Pinpoint the cell where the given text exists, returning its (X, Y) midpoint coordinate. 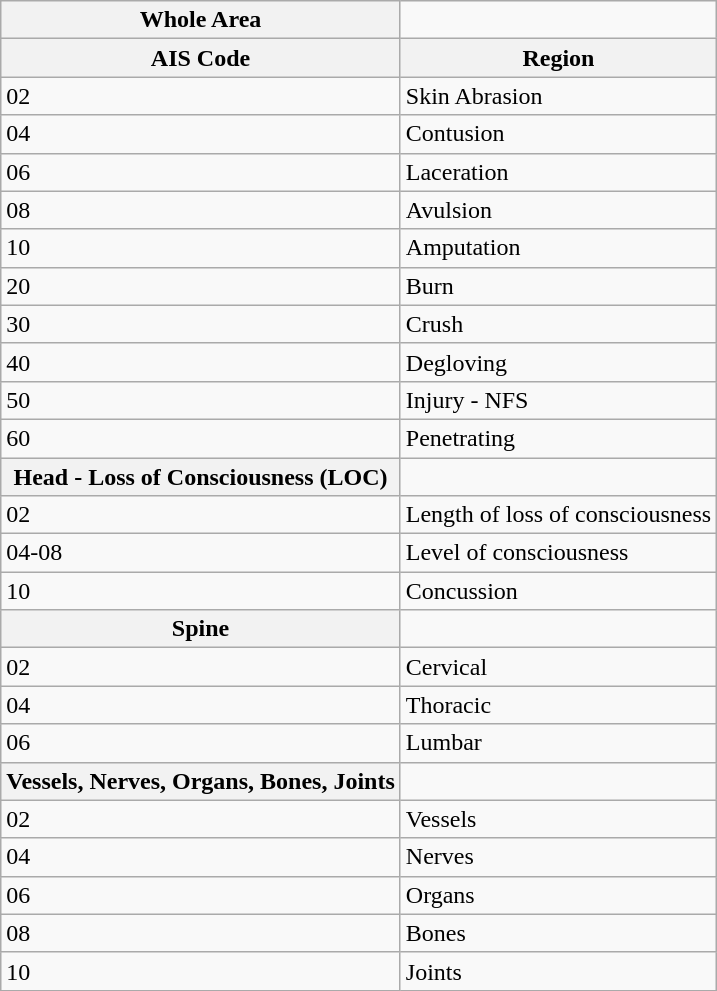
04-08 (201, 553)
Penetrating (558, 438)
Laceration (558, 172)
Injury - NFS (558, 400)
Bones (558, 933)
Whole Area (201, 20)
AIS Code (201, 58)
50 (201, 400)
Crush (558, 324)
Cervical (558, 667)
Skin Abrasion (558, 96)
Contusion (558, 134)
Thoracic (558, 705)
Spine (201, 629)
Degloving (558, 362)
40 (201, 362)
Region (558, 58)
Length of loss of consciousness (558, 515)
Head - Loss of Consciousness (LOC) (201, 477)
30 (201, 324)
Nerves (558, 857)
Avulsion (558, 210)
Organs (558, 895)
Burn (558, 286)
20 (201, 286)
Amputation (558, 248)
60 (201, 438)
Joints (558, 971)
Vessels (558, 819)
Concussion (558, 591)
Level of consciousness (558, 553)
Lumbar (558, 743)
Vessels, Nerves, Organs, Bones, Joints (201, 781)
